Output the (x, y) coordinate of the center of the cell containing the given text.  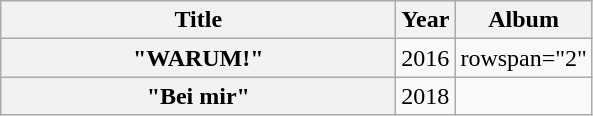
rowspan="2" (524, 58)
2018 (426, 96)
Album (524, 20)
"Bei mir" (198, 96)
2016 (426, 58)
Year (426, 20)
Title (198, 20)
"WARUM!" (198, 58)
